Return the (X, Y) coordinate for the center point of the cell that contains the specified text.  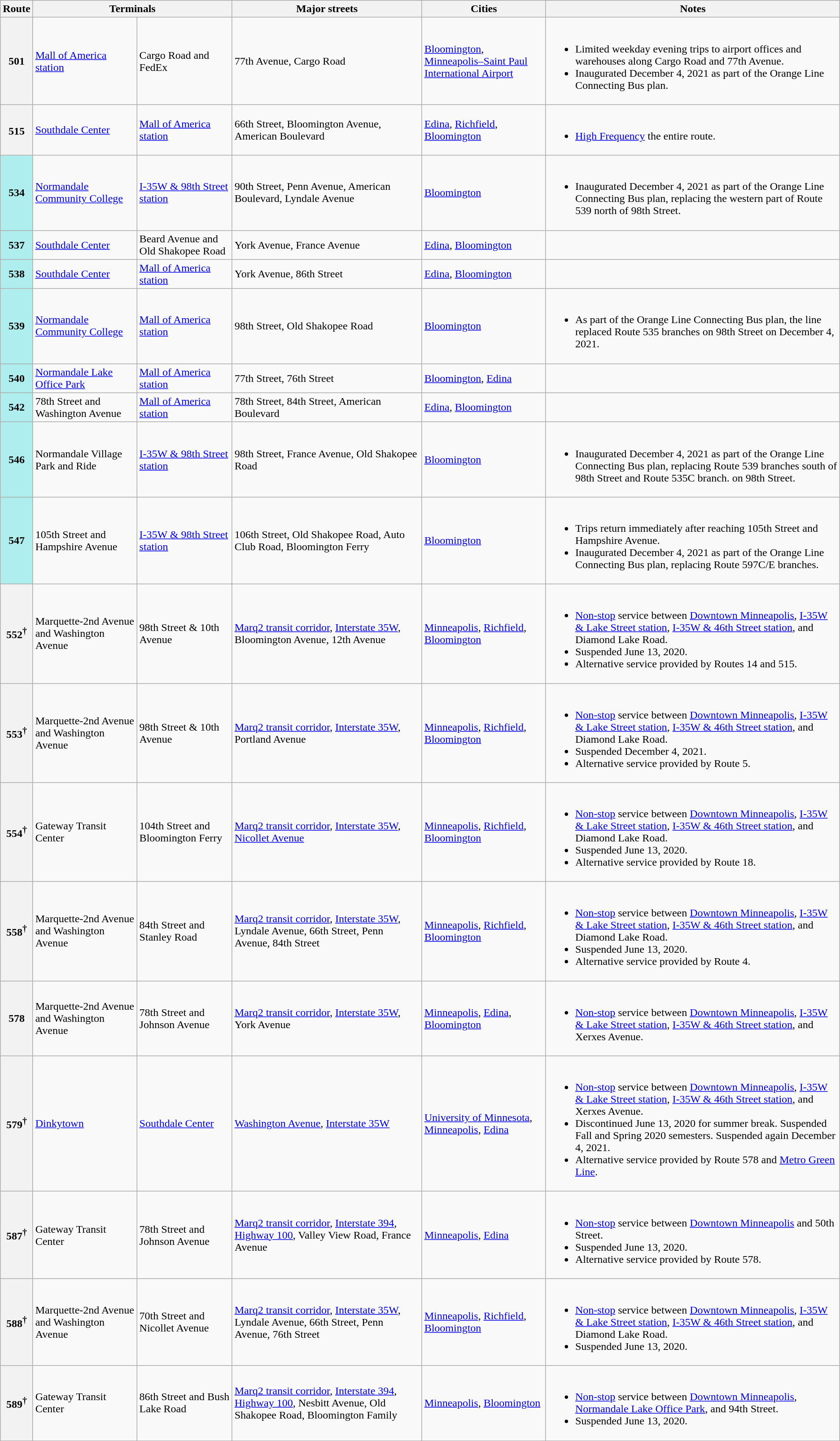
Inaugurated December 4, 2021 as part of the Orange Line Connecting Bus plan, replacing the western part of Route 539 north of 98th Street. (693, 193)
Marq2 transit corridor, Interstate 35W, Lyndale Avenue, 66th Street, Penn Avenue, 76th Street (327, 1322)
Terminals (132, 9)
552† (17, 634)
77th Avenue, Cargo Road (327, 61)
578 (17, 1019)
98th Street, Old Shakopee Road (327, 326)
York Avenue, 86th Street (327, 274)
Non-stop service between Downtown Minneapolis, Normandale Lake Office Park, and 94th Street.Suspended June 13, 2020. (693, 1403)
Marq2 transit corridor, Interstate 35W, Nicollet Avenue (327, 832)
70th Street and Nicollet Avenue (184, 1322)
Marq2 transit corridor, Interstate 394, Highway 100, Nesbitt Avenue, Old Shakopee Road, Bloomington Family (327, 1403)
77th Street, 76th Street (327, 378)
Normandale Village Park and Ride (85, 460)
Notes (693, 9)
547 (17, 540)
587† (17, 1235)
Edina, Richfield, Bloomington (484, 130)
534 (17, 193)
537 (17, 245)
538 (17, 274)
104th Street and Bloomington Ferry (184, 832)
542 (17, 407)
106th Street, Old Shakopee Road, Auto Club Road, Bloomington Ferry (327, 540)
588† (17, 1322)
Major streets (327, 9)
553† (17, 732)
York Avenue, France Avenue (327, 245)
Marq2 transit corridor, Interstate 35W, Bloomington Avenue, 12th Avenue (327, 634)
Marq2 transit corridor, Interstate 394, Highway 100, Valley View Road, France Avenue (327, 1235)
Washington Avenue, Interstate 35W (327, 1124)
Normandale Lake Office Park (85, 378)
Bloomington, Minneapolis–Saint Paul International Airport (484, 61)
Non-stop service between Downtown Minneapolis, I-35W & Lake Street station, I-35W & 46th Street station, and Xerxes Avenue. (693, 1019)
501 (17, 61)
Marq2 transit corridor, Interstate 35W, Portland Avenue (327, 732)
Bloomington, Edina (484, 378)
98th Street, France Avenue, Old Shakopee Road (327, 460)
As part of the Orange Line Connecting Bus plan, the line replaced Route 535 branches on 98th Street on December 4, 2021. (693, 326)
Minneapolis, Edina, Bloomington (484, 1019)
Minneapolis, Edina (484, 1235)
86th Street and Bush Lake Road (184, 1403)
Dinkytown (85, 1124)
579† (17, 1124)
78th Street, 84th Street, American Boulevard (327, 407)
539 (17, 326)
105th Street and Hampshire Avenue (85, 540)
515 (17, 130)
78th Street and Washington Avenue (85, 407)
554† (17, 832)
84th Street and Stanley Road (184, 932)
90th Street, Penn Avenue, American Boulevard, Lyndale Avenue (327, 193)
66th Street, Bloomington Avenue, American Boulevard (327, 130)
Non-stop service between Downtown Minneapolis and 50th Street.Suspended June 13, 2020.Alternative service provided by Route 578. (693, 1235)
Cargo Road and FedEx (184, 61)
546 (17, 460)
Marq2 transit corridor, Interstate 35W, Lyndale Avenue, 66th Street, Penn Avenue, 84th Street (327, 932)
540 (17, 378)
Minneapolis, Bloomington (484, 1403)
High Frequency the entire route. (693, 130)
589† (17, 1403)
Route (17, 9)
Beard Avenue and Old Shakopee Road (184, 245)
558† (17, 932)
University of Minnesota, Minneapolis, Edina (484, 1124)
Cities (484, 9)
Marq2 transit corridor, Interstate 35W, York Avenue (327, 1019)
